Identify which cell holds the provided text, then report its (X, Y) central coordinate. 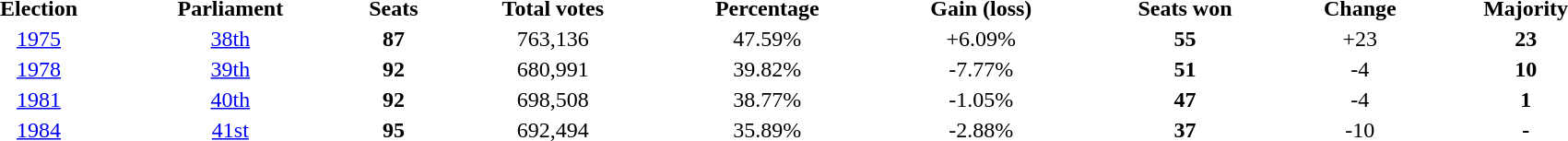
680,991 (553, 69)
-1.05% (981, 100)
38th (230, 39)
51 (1185, 69)
763,136 (553, 39)
40th (230, 100)
39.82% (767, 69)
38.77% (767, 100)
+6.09% (981, 39)
47.59% (767, 39)
698,508 (553, 100)
+23 (1361, 39)
87 (395, 39)
-7.77% (981, 69)
47 (1185, 100)
55 (1185, 39)
39th (230, 69)
